Return the (X, Y) coordinate for the center point of the cell that contains the specified text.  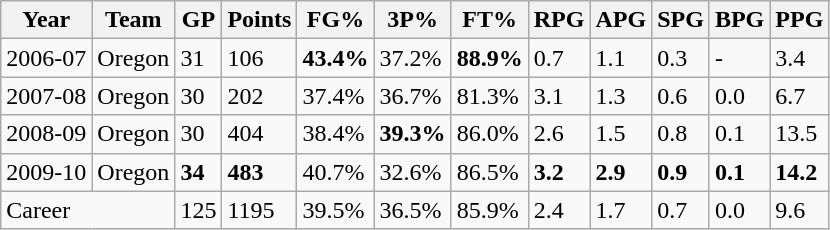
2.4 (559, 210)
9.6 (800, 210)
106 (260, 58)
1195 (260, 210)
Points (260, 20)
85.9% (490, 210)
39.5% (336, 210)
6.7 (800, 96)
2009-10 (46, 172)
0.6 (681, 96)
2.9 (621, 172)
2007-08 (46, 96)
FT% (490, 20)
1.7 (621, 210)
202 (260, 96)
Team (134, 20)
2.6 (559, 134)
36.5% (412, 210)
3P% (412, 20)
36.7% (412, 96)
125 (198, 210)
483 (260, 172)
37.2% (412, 58)
88.9% (490, 58)
RPG (559, 20)
0.8 (681, 134)
Year (46, 20)
1.3 (621, 96)
0.3 (681, 58)
3.1 (559, 96)
2008-09 (46, 134)
40.7% (336, 172)
3.2 (559, 172)
Career (88, 210)
- (739, 58)
39.3% (412, 134)
0.9 (681, 172)
86.5% (490, 172)
38.4% (336, 134)
2006-07 (46, 58)
31 (198, 58)
404 (260, 134)
13.5 (800, 134)
32.6% (412, 172)
3.4 (800, 58)
PPG (800, 20)
FG% (336, 20)
14.2 (800, 172)
43.4% (336, 58)
GP (198, 20)
86.0% (490, 134)
34 (198, 172)
SPG (681, 20)
37.4% (336, 96)
BPG (739, 20)
1.1 (621, 58)
APG (621, 20)
81.3% (490, 96)
1.5 (621, 134)
